Provide the (x, y) coordinate of the cell's center where the given text is located.  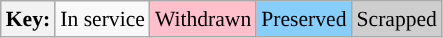
Scrapped (397, 19)
Preserved (304, 19)
In service (102, 19)
Key: (28, 19)
Withdrawn (203, 19)
